For the text-containing cell, return its midpoint in [X, Y] coordinate format. 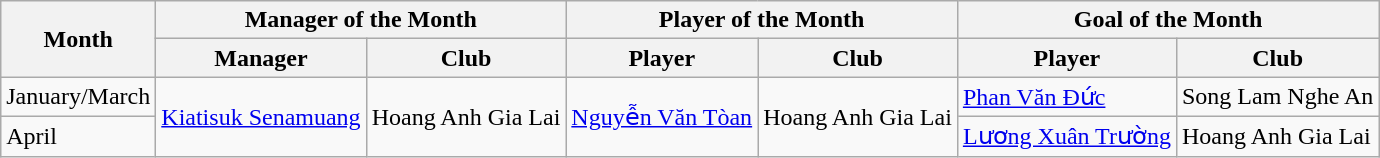
Manager [261, 58]
April [78, 136]
Phan Văn Đức [1066, 97]
Nguyễn Văn Tòan [662, 116]
Kiatisuk Senamuang [261, 116]
Player of the Month [762, 20]
Goal of the Month [1168, 20]
Month [78, 39]
Song Lam Nghe An [1277, 97]
January/March [78, 97]
Manager of the Month [361, 20]
Lương Xuân Trường [1066, 136]
